Pinpoint the cell where the given text exists, returning its [X, Y] midpoint coordinate. 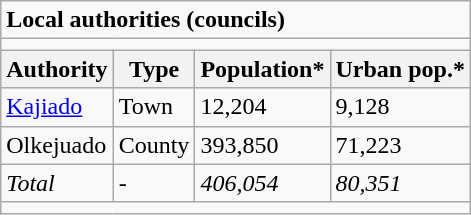
80,351 [400, 183]
Population* [262, 69]
Authority [57, 69]
Type [154, 69]
Urban pop.* [400, 69]
Local authorities (councils) [236, 20]
- [154, 183]
County [154, 145]
71,223 [400, 145]
406,054 [262, 183]
Kajiado [57, 107]
12,204 [262, 107]
393,850 [262, 145]
9,128 [400, 107]
Total [57, 183]
Olkejuado [57, 145]
Town [154, 107]
